Return the [X, Y] coordinate for the center point of the cell that contains the specified text.  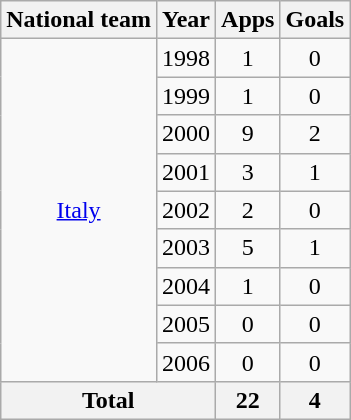
1999 [186, 96]
National team [79, 20]
5 [248, 248]
2002 [186, 210]
Italy [79, 210]
2006 [186, 362]
Apps [248, 20]
2001 [186, 172]
Year [186, 20]
2004 [186, 286]
3 [248, 172]
2005 [186, 324]
1998 [186, 58]
4 [315, 400]
2003 [186, 248]
9 [248, 134]
Goals [315, 20]
Total [108, 400]
22 [248, 400]
2000 [186, 134]
